Search for the cell housing the specified text and yield its (x, y) center coordinate. 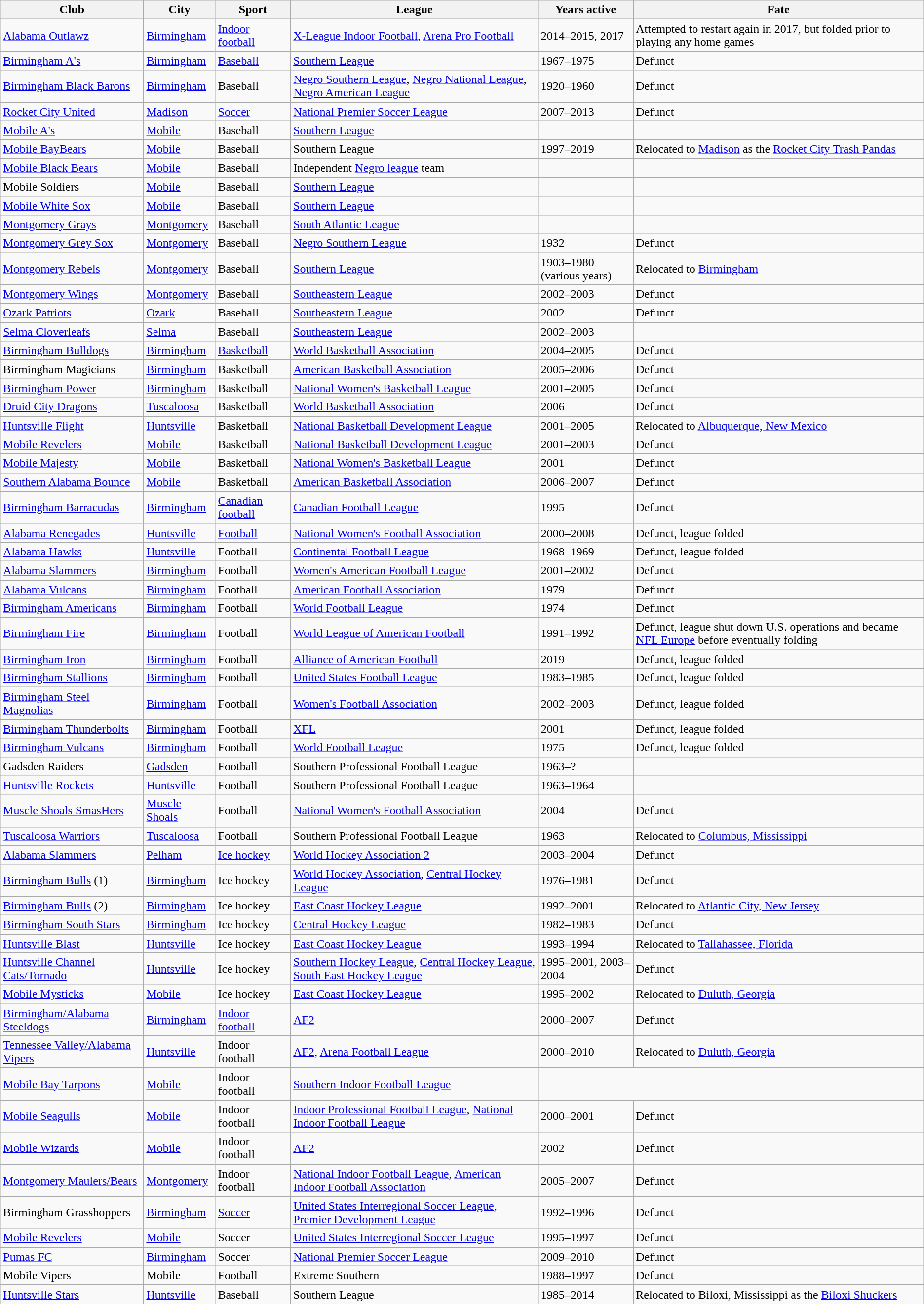
Birmingham Bulls (1) (72, 880)
Birmingham Americans (72, 608)
1991–1992 (585, 634)
X-League Indoor Football, Arena Pro Football (415, 36)
Birmingham Stallions (72, 678)
Canadian football (253, 508)
Mobile Black Bears (72, 168)
City (180, 10)
Alliance of American Football (415, 659)
Women's American Football League (415, 570)
1920–1960 (585, 86)
Sport (253, 10)
Mobile Vipers (72, 1275)
Mobile Mysticks (72, 994)
Alabama Renegades (72, 533)
1995–2001, 2003–2004 (585, 969)
Alabama Outlawz (72, 36)
Druid City Dragons (72, 407)
Southern Alabama Bounce (72, 482)
1985–2014 (585, 1294)
1932 (585, 243)
Indoor Professional Football League, National Indoor Football League (415, 1116)
United States Football League (415, 678)
1963–? (585, 766)
Relocated to Madison as the Rocket City Trash Pandas (779, 149)
Extreme Southern (415, 1275)
Attempted to restart again in 2017, but folded prior to playing any home games (779, 36)
Relocated to Atlantic City, New Jersey (779, 906)
Fate (779, 10)
Selma (180, 332)
2014–2015, 2017 (585, 36)
1975 (585, 748)
Birmingham A's (72, 61)
Mobile Seagulls (72, 1116)
1983–1985 (585, 678)
1976–1981 (585, 880)
Mobile Wizards (72, 1148)
Selma Cloverleafs (72, 332)
XFL (415, 729)
Negro Southern League, Negro National League, Negro American League (415, 86)
1993–1994 (585, 944)
Pumas FC (72, 1257)
Independent Negro league team (415, 168)
Muscle Shoals SmasHers (72, 811)
Alabama Vulcans (72, 589)
1982–1983 (585, 924)
Ozark Patriots (72, 313)
Birmingham Iron (72, 659)
1903–1980 (various years) (585, 269)
Gadsden Raiders (72, 766)
American Football Association (415, 589)
Club (72, 10)
Mobile Bay Tarpons (72, 1084)
Relocated to Albuquerque, New Mexico (779, 426)
League (415, 10)
Relocated to Tallahassee, Florida (779, 944)
Birmingham Vulcans (72, 748)
1963 (585, 836)
Huntsville Channel Cats/Tornado (72, 969)
1995 (585, 508)
Huntsville Blast (72, 944)
Birmingham Magicians (72, 369)
2006–2007 (585, 482)
1992–2001 (585, 906)
Negro Southern League (415, 243)
Relocated to Columbus, Mississippi (779, 836)
2000–2008 (585, 533)
Tennessee Valley/Alabama Vipers (72, 1052)
2000–2007 (585, 1020)
Tuscaloosa Warriors (72, 836)
Pelham (180, 855)
National Indoor Football League, American Indoor Football Association (415, 1180)
AF2, Arena Football League (415, 1052)
Huntsville Rockets (72, 785)
2005–2007 (585, 1180)
Birmingham Power (72, 388)
Central Hockey League (415, 924)
World Hockey Association, Central Hockey League (415, 880)
2000–2001 (585, 1116)
2019 (585, 659)
Birmingham Barracudas (72, 508)
Southern Indoor Football League (415, 1084)
2001–2002 (585, 570)
2007–2013 (585, 112)
2004–2005 (585, 351)
1968–1969 (585, 552)
Birmingham Thunderbolts (72, 729)
Birmingham Steel Magnolias (72, 703)
Defunct, league shut down U.S. operations and became NFL Europe before eventually folding (779, 634)
Relocated to Birmingham (779, 269)
Canadian Football League (415, 508)
1997–2019 (585, 149)
United States Interregional Soccer League (415, 1238)
2006 (585, 407)
Birmingham/Alabama Steeldogs (72, 1020)
South Atlantic League (415, 224)
Montgomery Wings (72, 294)
Birmingham South Stars (72, 924)
Continental Football League (415, 552)
World League of American Football (415, 634)
Birmingham Black Barons (72, 86)
United States Interregional Soccer League, Premier Development League (415, 1213)
1995–1997 (585, 1238)
1992–1996 (585, 1213)
Mobile A's (72, 130)
2003–2004 (585, 855)
Madison (180, 112)
World Hockey Association 2 (415, 855)
Ozark (180, 313)
Muscle Shoals (180, 811)
Huntsville Flight (72, 426)
Southern Hockey League, Central Hockey League, South East Hockey League (415, 969)
Gadsden (180, 766)
Huntsville Stars (72, 1294)
Mobile Soldiers (72, 187)
1995–2002 (585, 994)
Alabama Hawks (72, 552)
Birmingham Bulls (2) (72, 906)
Birmingham Fire (72, 634)
2009–2010 (585, 1257)
Montgomery Rebels (72, 269)
Mobile White Sox (72, 205)
2004 (585, 811)
Montgomery Grays (72, 224)
2005–2006 (585, 369)
1974 (585, 608)
Mobile BayBears (72, 149)
Women's Football Association (415, 703)
2000–2010 (585, 1052)
Birmingham Bulldogs (72, 351)
1988–1997 (585, 1275)
1963–1964 (585, 785)
Mobile Majesty (72, 463)
Relocated to Biloxi, Mississippi as the Biloxi Shuckers (779, 1294)
Montgomery Maulers/Bears (72, 1180)
Montgomery Grey Sox (72, 243)
1967–1975 (585, 61)
Rocket City United (72, 112)
2001–2003 (585, 444)
Years active (585, 10)
Birmingham Grasshoppers (72, 1213)
1979 (585, 589)
